Detect which cell encompasses the target text, then output its (X, Y) center coordinate. 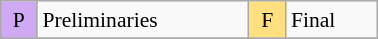
P (18, 20)
F (268, 20)
Preliminaries (142, 20)
Final (332, 20)
